From the cell containing the given text, extract its center point as [X, Y] coordinate. 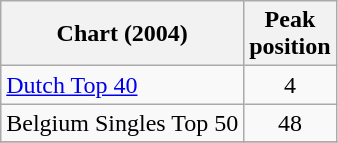
Belgium Singles Top 50 [122, 123]
Peakposition [290, 34]
Dutch Top 40 [122, 85]
4 [290, 85]
Chart (2004) [122, 34]
48 [290, 123]
